Determine the [x, y] coordinate at the center of the cell enclosing the given text.  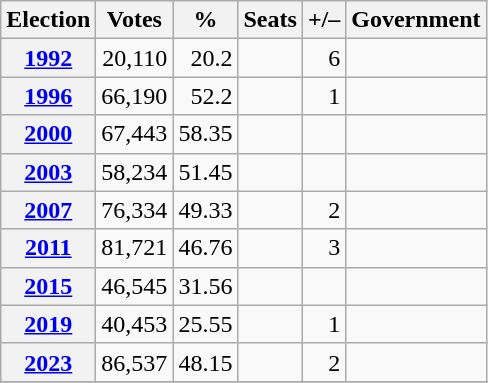
58,234 [134, 172]
6 [324, 58]
66,190 [134, 96]
81,721 [134, 248]
2019 [48, 324]
Election [48, 20]
1992 [48, 58]
40,453 [134, 324]
1996 [48, 96]
58.35 [206, 134]
20.2 [206, 58]
46,545 [134, 286]
2011 [48, 248]
2015 [48, 286]
25.55 [206, 324]
67,443 [134, 134]
52.2 [206, 96]
2000 [48, 134]
2007 [48, 210]
31.56 [206, 286]
86,537 [134, 362]
76,334 [134, 210]
48.15 [206, 362]
% [206, 20]
Votes [134, 20]
+/– [324, 20]
3 [324, 248]
Government [416, 20]
Seats [270, 20]
49.33 [206, 210]
2023 [48, 362]
2003 [48, 172]
20,110 [134, 58]
46.76 [206, 248]
51.45 [206, 172]
